Detect which cell encompasses the target text, then output its [X, Y] center coordinate. 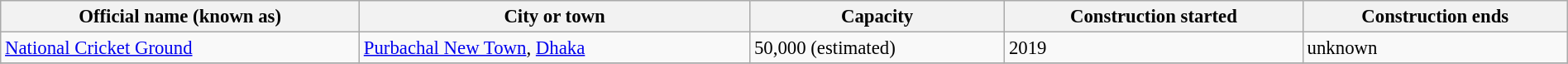
Official name (known as) [180, 17]
Construction started [1154, 17]
National Cricket Ground [180, 48]
50,000 (estimated) [877, 48]
Purbachal New Town, Dhaka [554, 48]
unknown [1435, 48]
Capacity [877, 17]
City or town [554, 17]
2019 [1154, 48]
Construction ends [1435, 17]
